From the cell containing the given text, extract its center point as [X, Y] coordinate. 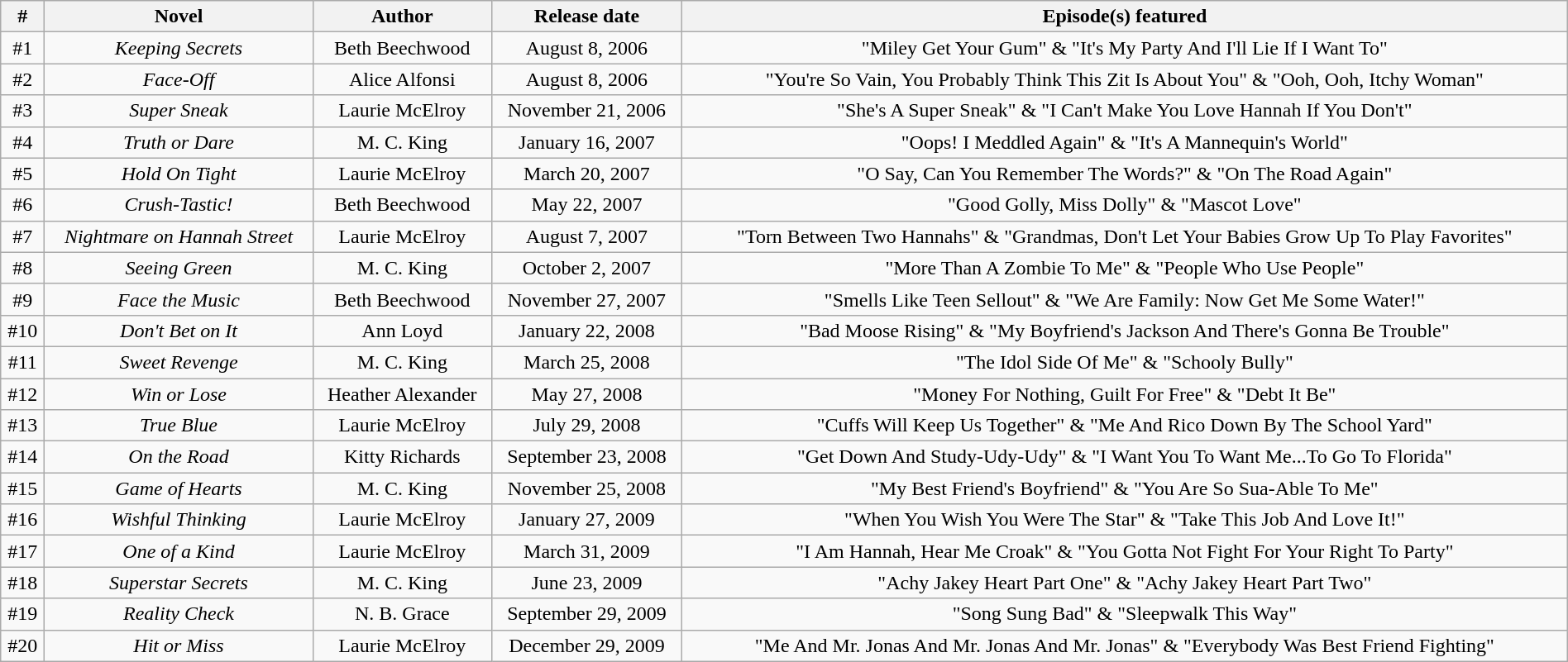
December 29, 2009 [586, 645]
Crush-Tastic! [179, 205]
Nightmare on Hannah Street [179, 236]
"She's A Super Sneak" & "I Can't Make You Love Hannah If You Don't" [1125, 111]
#9 [23, 299]
Face-Off [179, 79]
"More Than A Zombie To Me" & "People Who Use People" [1125, 268]
July 29, 2008 [586, 426]
Wishful Thinking [179, 520]
# [23, 17]
Keeping Secrets [179, 48]
August 7, 2007 [586, 236]
November 21, 2006 [586, 111]
May 22, 2007 [586, 205]
"The Idol Side Of Me" & "Schooly Bully" [1125, 362]
#12 [23, 394]
Reality Check [179, 614]
Release date [586, 17]
November 27, 2007 [586, 299]
Super Sneak [179, 111]
N. B. Grace [402, 614]
"I Am Hannah, Hear Me Croak" & "You Gotta Not Fight For Your Right To Party" [1125, 551]
Sweet Revenge [179, 362]
Game of Hearts [179, 488]
#8 [23, 268]
#15 [23, 488]
"Torn Between Two Hannahs" & "Grandmas, Don't Let Your Babies Grow Up To Play Favorites" [1125, 236]
Superstar Secrets [179, 583]
Author [402, 17]
#13 [23, 426]
"Cuffs Will Keep Us Together" & "Me And Rico Down By The School Yard" [1125, 426]
March 20, 2007 [586, 174]
"When You Wish You Were The Star" & "Take This Job And Love It!" [1125, 520]
September 23, 2008 [586, 457]
Novel [179, 17]
"Oops! I Meddled Again" & "It's A Mannequin's World" [1125, 142]
"O Say, Can You Remember The Words?" & "On The Road Again" [1125, 174]
"Smells Like Teen Sellout" & "We Are Family: Now Get Me Some Water!" [1125, 299]
"Money For Nothing, Guilt For Free" & "Debt It Be" [1125, 394]
#5 [23, 174]
Episode(s) featured [1125, 17]
Alice Alfonsi [402, 79]
#2 [23, 79]
"You're So Vain, You Probably Think This Zit Is About You" & "Ooh, Ooh, Itchy Woman" [1125, 79]
On the Road [179, 457]
"Song Sung Bad" & "Sleepwalk This Way" [1125, 614]
True Blue [179, 426]
Seeing Green [179, 268]
Hit or Miss [179, 645]
#1 [23, 48]
Kitty Richards [402, 457]
#10 [23, 331]
May 27, 2008 [586, 394]
September 29, 2009 [586, 614]
November 25, 2008 [586, 488]
"Bad Moose Rising" & "My Boyfriend's Jackson And There's Gonna Be Trouble" [1125, 331]
"Get Down And Study-Udy-Udy" & "I Want You To Want Me...To Go To Florida" [1125, 457]
"My Best Friend's Boyfriend" & "You Are So Sua-Able To Me" [1125, 488]
#14 [23, 457]
Hold On Tight [179, 174]
"Good Golly, Miss Dolly" & "Mascot Love" [1125, 205]
October 2, 2007 [586, 268]
#6 [23, 205]
#17 [23, 551]
#11 [23, 362]
Truth or Dare [179, 142]
January 27, 2009 [586, 520]
June 23, 2009 [586, 583]
#7 [23, 236]
#20 [23, 645]
#16 [23, 520]
January 16, 2007 [586, 142]
January 22, 2008 [586, 331]
Face the Music [179, 299]
Win or Lose [179, 394]
#3 [23, 111]
"Achy Jakey Heart Part One" & "Achy Jakey Heart Part Two" [1125, 583]
Ann Loyd [402, 331]
#19 [23, 614]
#4 [23, 142]
March 31, 2009 [586, 551]
Don't Bet on It [179, 331]
#18 [23, 583]
March 25, 2008 [586, 362]
"Miley Get Your Gum" & "It's My Party And I'll Lie If I Want To" [1125, 48]
"Me And Mr. Jonas And Mr. Jonas And Mr. Jonas" & "Everybody Was Best Friend Fighting" [1125, 645]
Heather Alexander [402, 394]
One of a Kind [179, 551]
